For the text-containing cell, return its midpoint in [X, Y] coordinate format. 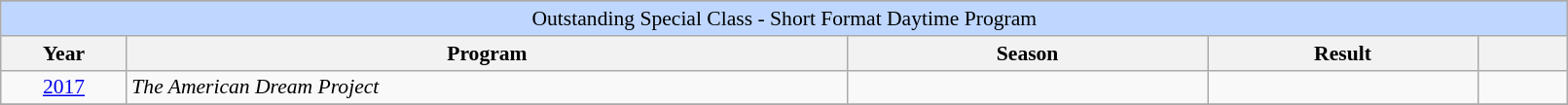
The American Dream Project [487, 87]
Program [487, 53]
Year [64, 53]
2017 [64, 87]
Outstanding Special Class - Short Format Daytime Program [784, 18]
Result [1343, 53]
Season [1028, 53]
